Extract the [X, Y] coordinate from the center of the cell holding the provided text.  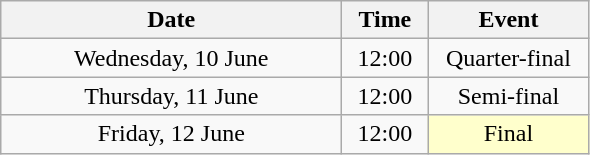
Thursday, 11 June [172, 96]
Date [172, 20]
Wednesday, 10 June [172, 58]
Quarter-final [508, 58]
Semi-final [508, 96]
Time [385, 20]
Final [508, 134]
Friday, 12 June [172, 134]
Event [508, 20]
